Find where the given text appears and provide that cell's center as [x, y] coordinate. 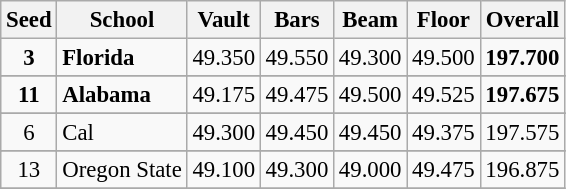
Vault [224, 20]
Beam [370, 20]
197.575 [522, 133]
Florida [122, 58]
197.700 [522, 58]
Oregon State [122, 170]
Alabama [122, 95]
197.675 [522, 95]
Seed [29, 20]
Cal [122, 133]
49.100 [224, 170]
196.875 [522, 170]
49.375 [444, 133]
Floor [444, 20]
49.175 [224, 95]
3 [29, 58]
49.525 [444, 95]
School [122, 20]
Bars [296, 20]
49.550 [296, 58]
13 [29, 170]
Overall [522, 20]
49.350 [224, 58]
11 [29, 95]
6 [29, 133]
49.000 [370, 170]
